Output the (X, Y) coordinate of the center of the cell containing the given text.  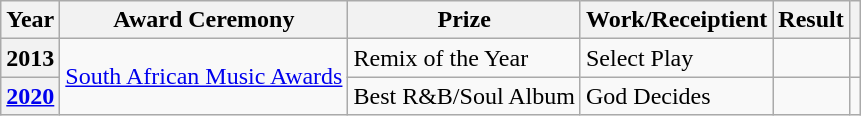
Best R&B/Soul Album (464, 96)
Prize (464, 20)
2013 (30, 58)
Work/Receiptient (676, 20)
Remix of the Year (464, 58)
South African Music Awards (204, 77)
2020 (30, 96)
Select Play (676, 58)
Result (811, 20)
Award Ceremony (204, 20)
Year (30, 20)
God Decides (676, 96)
